Pinpoint the cell where the given text exists, returning its (x, y) midpoint coordinate. 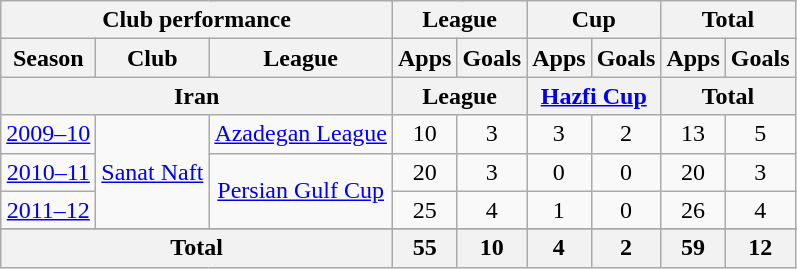
2009–10 (48, 134)
25 (424, 210)
Cup (594, 20)
13 (693, 134)
59 (693, 248)
Club (152, 58)
Azadegan League (301, 134)
Iran (197, 96)
Club performance (197, 20)
1 (559, 210)
5 (760, 134)
2010–11 (48, 172)
Persian Gulf Cup (301, 191)
Sanat Naft (152, 172)
55 (424, 248)
Season (48, 58)
26 (693, 210)
12 (760, 248)
Hazfi Cup (594, 96)
2011–12 (48, 210)
